From the cell containing the given text, extract its center point as (x, y) coordinate. 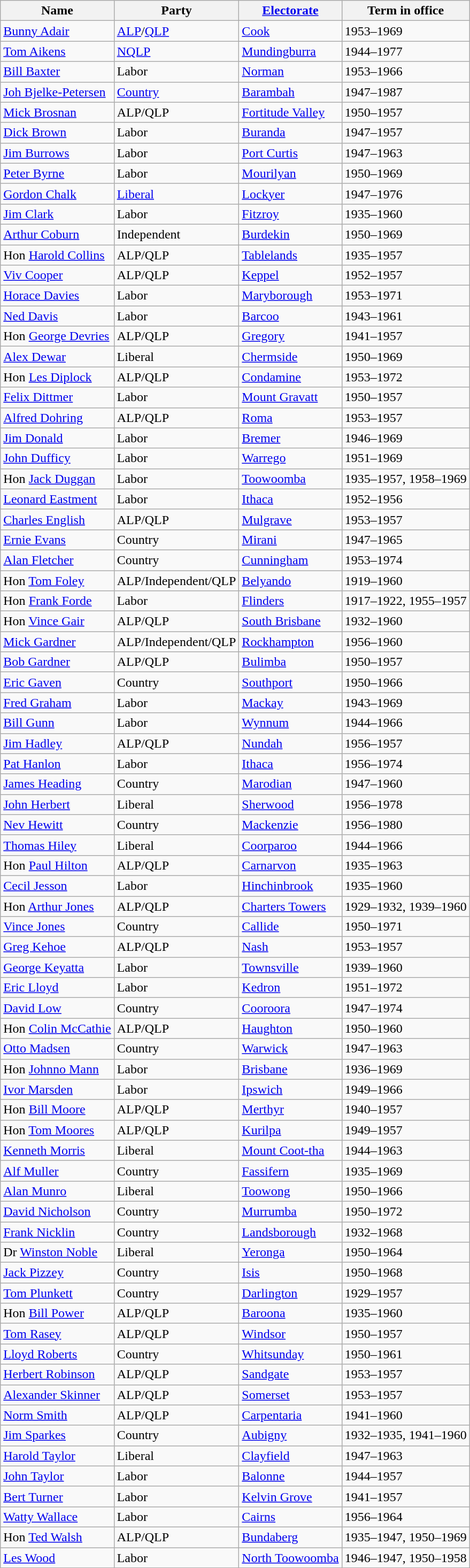
Greg Kehoe (57, 947)
Aubigny (290, 1435)
Chermside (290, 357)
Bert Turner (57, 1496)
Haughton (290, 1028)
Mirani (290, 540)
Jack Pizzey (57, 1273)
Ivor Marsden (57, 1089)
Hinchinbrook (290, 886)
Merthyr (290, 1110)
Hon George Devries (57, 336)
Bremer (290, 438)
1956–1974 (405, 764)
Eric Lloyd (57, 988)
Alfred Dohring (57, 418)
Bulimba (290, 662)
Hon Paul Hilton (57, 865)
1950–1964 (405, 1252)
Cairns (290, 1517)
John Herbert (57, 804)
Pat Hanlon (57, 764)
Otto Madsen (57, 1049)
Whitsunday (290, 1354)
Cunningham (290, 560)
Brisbane (290, 1069)
1953–1966 (405, 72)
Peter Byrne (57, 173)
Barambah (290, 92)
1929–1957 (405, 1293)
Les Wood (57, 1558)
Carpentaria (290, 1415)
Condamine (290, 377)
Barcoo (290, 316)
Hon Vince Gair (57, 621)
Marodian (290, 784)
1952–1957 (405, 275)
Hon Jack Duggan (57, 479)
1949–1957 (405, 1130)
Landsborough (290, 1232)
Mount Gravatt (290, 397)
Bill Baxter (57, 72)
Bunny Adair (57, 31)
1935–1947, 1950–1969 (405, 1537)
1932–1960 (405, 621)
Toowong (290, 1191)
Mourilyan (290, 173)
1947–1965 (405, 540)
1944–1957 (405, 1476)
Hon Frank Forde (57, 601)
1950–1971 (405, 927)
Baroona (290, 1313)
Fortitude Valley (290, 112)
Tom Plunkett (57, 1293)
Thomas Hiley (57, 845)
Kelvin Grove (290, 1496)
North Toowoomba (290, 1558)
1947–1974 (405, 1008)
Tom Aikens (57, 51)
1956–1960 (405, 642)
Cook (290, 31)
Cecil Jesson (57, 886)
Toowoomba (290, 479)
Arthur Coburn (57, 234)
Eric Gaven (57, 682)
Mount Coot-tha (290, 1150)
Norm Smith (57, 1415)
1944–1963 (405, 1150)
Jim Burrows (57, 153)
1953–1969 (405, 31)
1947–1987 (405, 92)
1939–1960 (405, 967)
Burdekin (290, 234)
Hon Tom Foley (57, 580)
John Taylor (57, 1476)
NQLP (176, 51)
South Brisbane (290, 621)
Yeronga (290, 1252)
Name (57, 11)
Fred Graham (57, 703)
Balonne (290, 1476)
Nash (290, 947)
Kedron (290, 988)
Ned Davis (57, 316)
1943–1969 (405, 703)
1947–1957 (405, 133)
Felix Dittmer (57, 397)
Cooroora (290, 1008)
1953–1972 (405, 377)
Hon Bill Moore (57, 1110)
1956–1980 (405, 825)
Charters Towers (290, 906)
1950–1972 (405, 1211)
1919–1960 (405, 580)
Frank Nicklin (57, 1232)
Port Curtis (290, 153)
Mulgrave (290, 519)
Callide (290, 927)
1935–1957, 1958–1969 (405, 479)
1940–1957 (405, 1110)
Nev Hewitt (57, 825)
Kurilpa (290, 1130)
Bob Gardner (57, 662)
Jim Hadley (57, 743)
David Nicholson (57, 1211)
Fitzroy (290, 214)
Lloyd Roberts (57, 1354)
1951–1969 (405, 458)
Tom Rasey (57, 1334)
Party (176, 11)
1917–1922, 1955–1957 (405, 601)
Murrumba (290, 1211)
1946–1969 (405, 438)
1936–1969 (405, 1069)
1941–1960 (405, 1415)
Vince Jones (57, 927)
1932–1968 (405, 1232)
Roma (290, 418)
Hon Bill Power (57, 1313)
Alan Munro (57, 1191)
Hon Les Diplock (57, 377)
Hon Tom Moores (57, 1130)
1956–1957 (405, 743)
Norman (290, 72)
Lockyer (290, 194)
Gordon Chalk (57, 194)
David Low (57, 1008)
Joh Bjelke-Petersen (57, 92)
Somerset (290, 1395)
1950–1960 (405, 1028)
Watty Wallace (57, 1517)
Rockhampton (290, 642)
Hon Johnno Mann (57, 1069)
Ipswich (290, 1089)
Bill Gunn (57, 723)
Mackenzie (290, 825)
Bundaberg (290, 1537)
Maryborough (290, 296)
1949–1966 (405, 1089)
Dr Winston Noble (57, 1252)
1956–1978 (405, 804)
Electorate (290, 11)
Mick Brosnan (57, 112)
1946–1947, 1950–1958 (405, 1558)
Warwick (290, 1049)
1953–1971 (405, 296)
Hon Ted Walsh (57, 1537)
1943–1961 (405, 316)
Tablelands (290, 255)
Alf Muller (57, 1171)
1929–1932, 1939–1960 (405, 906)
Keppel (290, 275)
Sherwood (290, 804)
Nundah (290, 743)
Sandgate (290, 1374)
1935–1963 (405, 865)
Term in office (405, 11)
Alan Fletcher (57, 560)
1944–1977 (405, 51)
Charles English (57, 519)
Ernie Evans (57, 540)
Wynnum (290, 723)
Clayfield (290, 1456)
Hon Colin McCathie (57, 1028)
Hon Harold Collins (57, 255)
1947–1960 (405, 784)
Hon Arthur Jones (57, 906)
Horace Davies (57, 296)
Mundingburra (290, 51)
Flinders (290, 601)
1953–1974 (405, 560)
Townsville (290, 967)
Belyando (290, 580)
Coorparoo (290, 845)
1932–1935, 1941–1960 (405, 1435)
Warrego (290, 458)
Harold Taylor (57, 1456)
Kenneth Morris (57, 1150)
Independent (176, 234)
Viv Cooper (57, 275)
Mackay (290, 703)
1950–1968 (405, 1273)
1952–1956 (405, 499)
James Heading (57, 784)
Isis (290, 1273)
Alex Dewar (57, 357)
Jim Clark (57, 214)
Gregory (290, 336)
Dick Brown (57, 133)
Carnarvon (290, 865)
Buranda (290, 133)
George Keyatta (57, 967)
Leonard Eastment (57, 499)
1956–1964 (405, 1517)
Jim Sparkes (57, 1435)
Alexander Skinner (57, 1395)
1950–1961 (405, 1354)
1947–1976 (405, 194)
Darlington (290, 1293)
Windsor (290, 1334)
1935–1969 (405, 1171)
John Dufficy (57, 458)
Herbert Robinson (57, 1374)
Mick Gardner (57, 642)
Fassifern (290, 1171)
Jim Donald (57, 438)
1951–1972 (405, 988)
1935–1957 (405, 255)
Southport (290, 682)
